Scan for the cell matching the given text and deliver its [X, Y] coordinate at center. 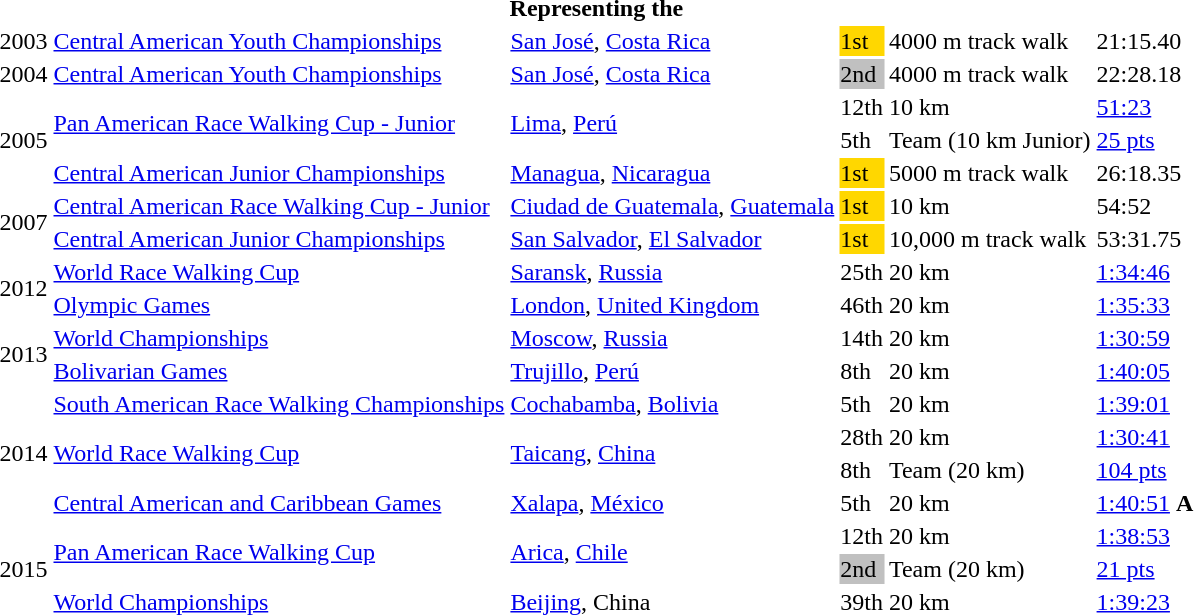
Managua, Nicaragua [672, 173]
Lima, Perú [672, 124]
Taicang, China [672, 454]
Olympic Games [279, 305]
Moscow, Russia [672, 338]
World Championships [279, 338]
Team (10 km Junior) [990, 140]
Pan American Race Walking Cup - Junior [279, 124]
25th [862, 272]
South American Race Walking Championships [279, 404]
28th [862, 437]
Cochabamba, Bolivia [672, 404]
London, United Kingdom [672, 305]
10,000 m track walk [990, 239]
San Salvador, El Salvador [672, 239]
Pan American Race Walking Cup [279, 552]
Saransk, Russia [672, 272]
Bolivarian Games [279, 371]
46th [862, 305]
Xalapa, México [672, 503]
Trujillo, Perú [672, 371]
Ciudad de Guatemala, Guatemala [672, 206]
Central American Race Walking Cup - Junior [279, 206]
Arica, Chile [672, 552]
14th [862, 338]
Central American and Caribbean Games [279, 503]
5000 m track walk [990, 173]
